Extract the [x, y] coordinate from the center of the cell holding the provided text.  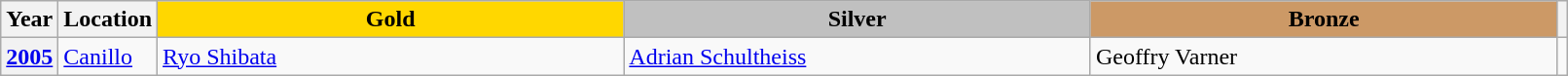
Adrian Schultheiss [857, 57]
Location [108, 19]
Geoffry Varner [1324, 57]
Year [29, 19]
Ryo Shibata [391, 57]
Canillo [108, 57]
Gold [391, 19]
Silver [857, 19]
Bronze [1324, 19]
2005 [29, 57]
